Detect which cell encompasses the target text, then output its (x, y) center coordinate. 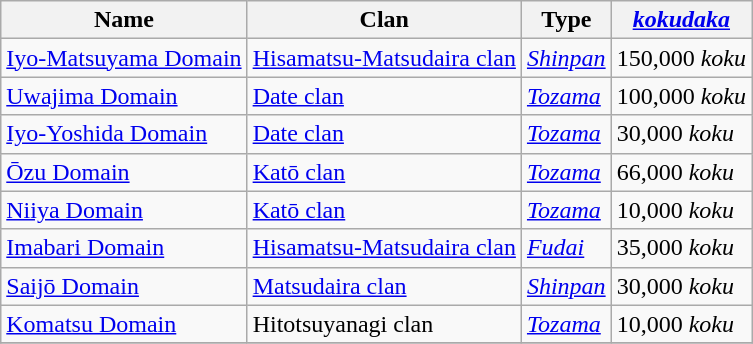
Type (566, 20)
Uwajima Domain (124, 96)
66,000 koku (681, 172)
Ōzu Domain (124, 172)
150,000 koku (681, 58)
Imabari Domain (124, 248)
Niiya Domain (124, 210)
Komatsu Domain (124, 324)
kokudaka (681, 20)
Matsudaira clan (384, 286)
Saijō Domain (124, 286)
Clan (384, 20)
Name (124, 20)
Hitotsuyanagi clan (384, 324)
Iyo-Matsuyama Domain (124, 58)
35,000 koku (681, 248)
Fudai (566, 248)
Iyo-Yoshida Domain (124, 134)
100,000 koku (681, 96)
